Detect which cell encompasses the target text, then output its [X, Y] center coordinate. 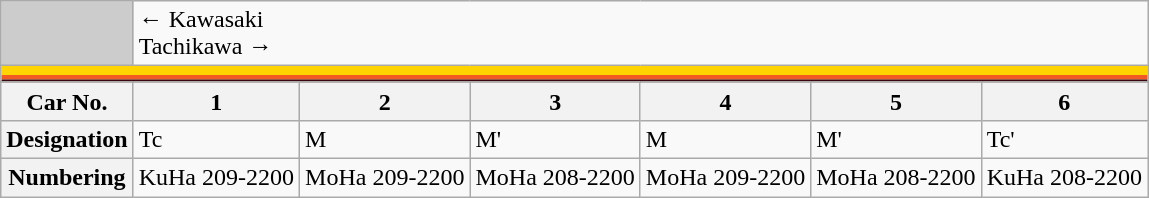
Car No. [67, 101]
Designation [67, 139]
1 [216, 101]
Numbering [67, 177]
Tc [216, 139]
3 [555, 101]
KuHa 209-2200 [216, 177]
KuHa 208-2200 [1064, 177]
5 [896, 101]
4 [725, 101]
← KawasakiTachikawa → [640, 34]
2 [385, 101]
6 [1064, 101]
Tc' [1064, 139]
